Locate the cell with the specified text and output its (X, Y) center coordinate. 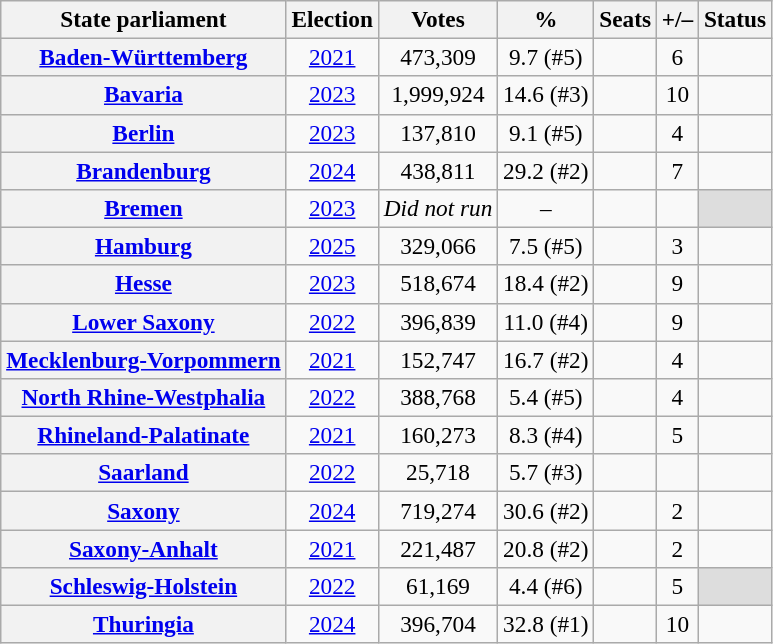
16.7 (#2) (546, 359)
473,309 (438, 57)
Saarland (144, 473)
396,839 (438, 322)
396,704 (438, 624)
9.7 (#5) (546, 57)
6 (677, 57)
3 (677, 246)
Thuringia (144, 624)
North Rhine-Westphalia (144, 397)
11.0 (#4) (546, 322)
61,169 (438, 586)
Berlin (144, 133)
221,487 (438, 548)
Bavaria (144, 95)
30.6 (#2) (546, 510)
518,674 (438, 284)
% (546, 19)
Seats (626, 19)
Saxony (144, 510)
160,273 (438, 435)
32.8 (#1) (546, 624)
Schleswig-Holstein (144, 586)
+/– (677, 19)
5.7 (#3) (546, 473)
29.2 (#2) (546, 170)
State parliament (144, 19)
– (546, 208)
438,811 (438, 170)
18.4 (#2) (546, 284)
719,274 (438, 510)
2025 (332, 246)
7.5 (#5) (546, 246)
5.4 (#5) (546, 397)
Lower Saxony (144, 322)
137,810 (438, 133)
388,768 (438, 397)
Did not run (438, 208)
1,999,924 (438, 95)
20.8 (#2) (546, 548)
Hamburg (144, 246)
14.6 (#3) (546, 95)
25,718 (438, 473)
4.4 (#6) (546, 586)
Bremen (144, 208)
Election (332, 19)
8.3 (#4) (546, 435)
7 (677, 170)
9.1 (#5) (546, 133)
Saxony-Anhalt (144, 548)
Baden-Württemberg (144, 57)
Votes (438, 19)
329,066 (438, 246)
Hesse (144, 284)
Brandenburg (144, 170)
Status (736, 19)
152,747 (438, 359)
Rhineland-Palatinate (144, 435)
Mecklenburg-Vorpommern (144, 359)
